Output the (x, y) coordinate of the center of the cell containing the given text.  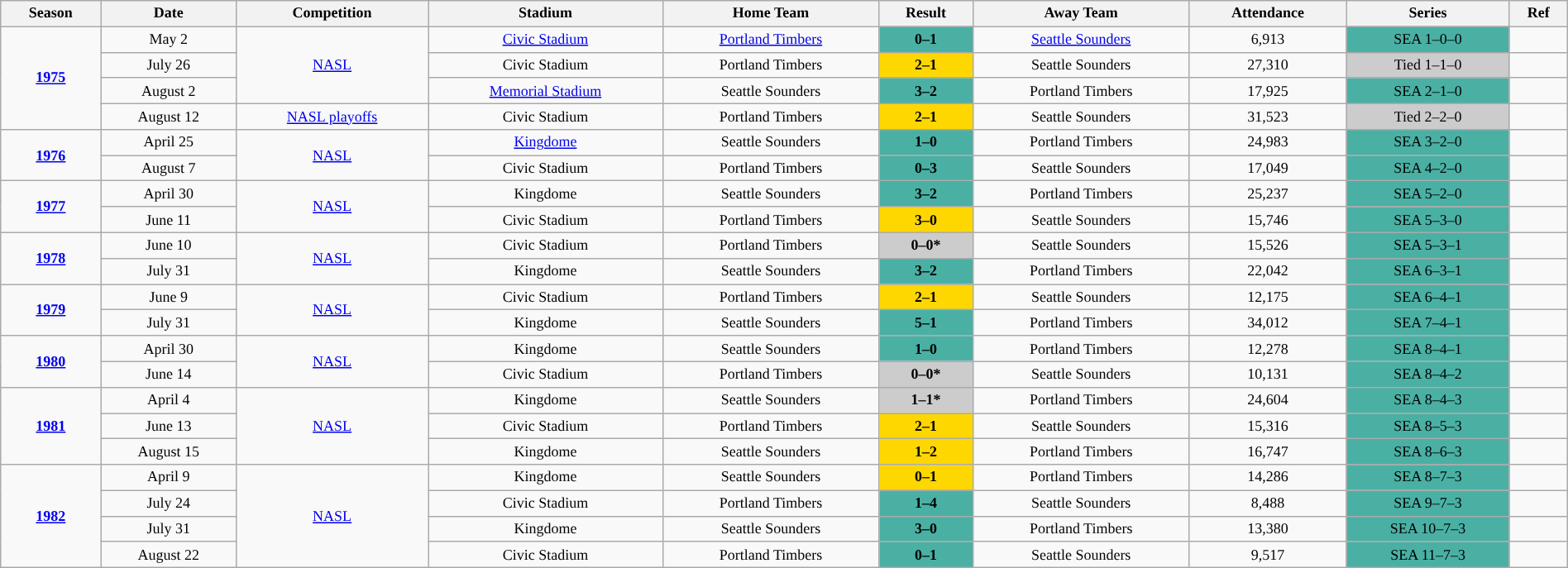
August 2 (169, 91)
1977 (51, 207)
SEA 1–0–0 (1427, 40)
Date (169, 13)
0–3 (926, 169)
SEA 6–3–1 (1427, 271)
Stadium (546, 13)
14,286 (1268, 478)
10,131 (1268, 374)
9,517 (1268, 554)
17,925 (1268, 91)
SEA 8–4–1 (1427, 349)
15,316 (1268, 427)
April 25 (169, 142)
SEA 7–4–1 (1427, 322)
SEA 10–7–3 (1427, 529)
6,913 (1268, 40)
June 11 (169, 220)
12,278 (1268, 349)
August 15 (169, 451)
SEA 8–7–3 (1427, 478)
22,042 (1268, 271)
August 7 (169, 169)
1980 (51, 361)
Competition (332, 13)
SEA 8–4–3 (1427, 400)
SEA 3–2–0 (1427, 142)
Series (1427, 13)
1981 (51, 426)
SEA 6–4–1 (1427, 298)
July 24 (169, 503)
SEA 8–4–2 (1427, 374)
Season (51, 13)
1–2 (926, 451)
1975 (51, 78)
SEA 9–7–3 (1427, 503)
Home Team (771, 13)
SEA 11–7–3 (1427, 554)
SEA 8–6–3 (1427, 451)
July 26 (169, 64)
16,747 (1268, 451)
NASL playoffs (332, 116)
25,237 (1268, 193)
Tied 2–2–0 (1427, 116)
June 10 (169, 245)
June 13 (169, 427)
1976 (51, 155)
SEA 8–5–3 (1427, 427)
34,012 (1268, 322)
Away Team (1081, 13)
31,523 (1268, 116)
1982 (51, 516)
15,746 (1268, 220)
5–1 (926, 322)
1–1* (926, 400)
1978 (51, 258)
Tied 1–1–0 (1427, 64)
June 9 (169, 298)
8,488 (1268, 503)
Result (926, 13)
June 14 (169, 374)
Attendance (1268, 13)
SEA 4–2–0 (1427, 169)
SEA 5–2–0 (1427, 193)
24,604 (1268, 400)
24,983 (1268, 142)
13,380 (1268, 529)
May 2 (169, 40)
Memorial Stadium (546, 91)
27,310 (1268, 64)
17,049 (1268, 169)
1–4 (926, 503)
SEA 5–3–1 (1427, 245)
August 22 (169, 554)
April 4 (169, 400)
SEA 5–3–0 (1427, 220)
12,175 (1268, 298)
August 12 (169, 116)
SEA 2–1–0 (1427, 91)
15,526 (1268, 245)
Ref (1538, 13)
1979 (51, 310)
April 9 (169, 478)
